Provide the (X, Y) coordinate of the cell's center where the given text is located.  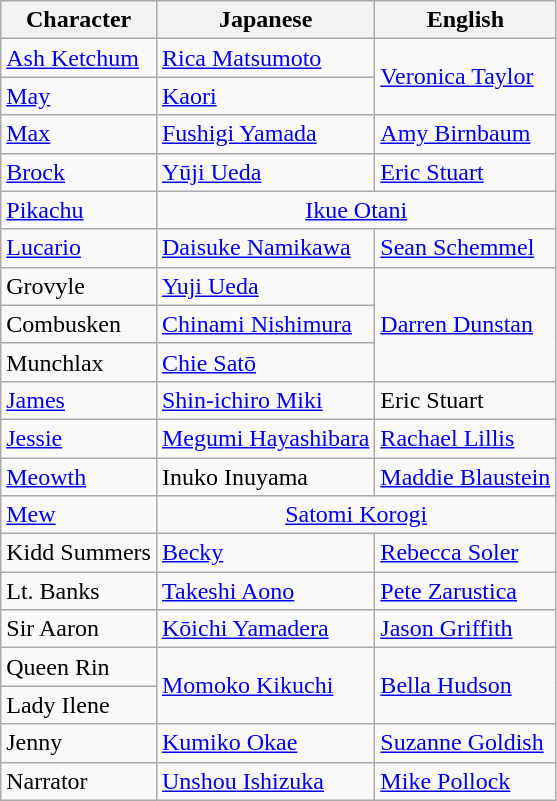
Inuko Inuyama (265, 477)
Shin-ichiro Miki (265, 400)
Sean Schemmel (466, 248)
Veronica Taylor (466, 77)
Max (79, 134)
Daisuke Namikawa (265, 248)
Jenny (79, 743)
Kaori (265, 96)
Fushigi Yamada (265, 134)
May (79, 96)
Rachael Lillis (466, 438)
Lady Ilene (79, 705)
Megumi Hayashibara (265, 438)
Rica Matsumoto (265, 58)
Momoko Kikuchi (265, 686)
Takeshi Aono (265, 591)
Pikachu (79, 210)
Brock (79, 172)
Lt. Banks (79, 591)
Sir Aaron (79, 629)
Character (79, 20)
James (79, 400)
Darren Dunstan (466, 324)
Rebecca Soler (466, 553)
Unshou Ishizuka (265, 781)
Narrator (79, 781)
Maddie Blaustein (466, 477)
Japanese (265, 20)
Mew (79, 515)
Kōichi Yamadera (265, 629)
Suzanne Goldish (466, 743)
Becky (265, 553)
Kidd Summers (79, 553)
English (466, 20)
Kumiko Okae (265, 743)
Queen Rin (79, 667)
Meowth (79, 477)
Combusken (79, 324)
Munchlax (79, 362)
Ash Ketchum (79, 58)
Yuji Ueda (265, 286)
Jessie (79, 438)
Satomi Korogi (356, 515)
Pete Zarustica (466, 591)
Amy Birnbaum (466, 134)
Chie Satō (265, 362)
Mike Pollock (466, 781)
Yūji Ueda (265, 172)
Jason Griffith (466, 629)
Grovyle (79, 286)
Chinami Nishimura (265, 324)
Lucario (79, 248)
Bella Hudson (466, 686)
Ikue Otani (356, 210)
